Return [X, Y] of the center of cell containing provided text 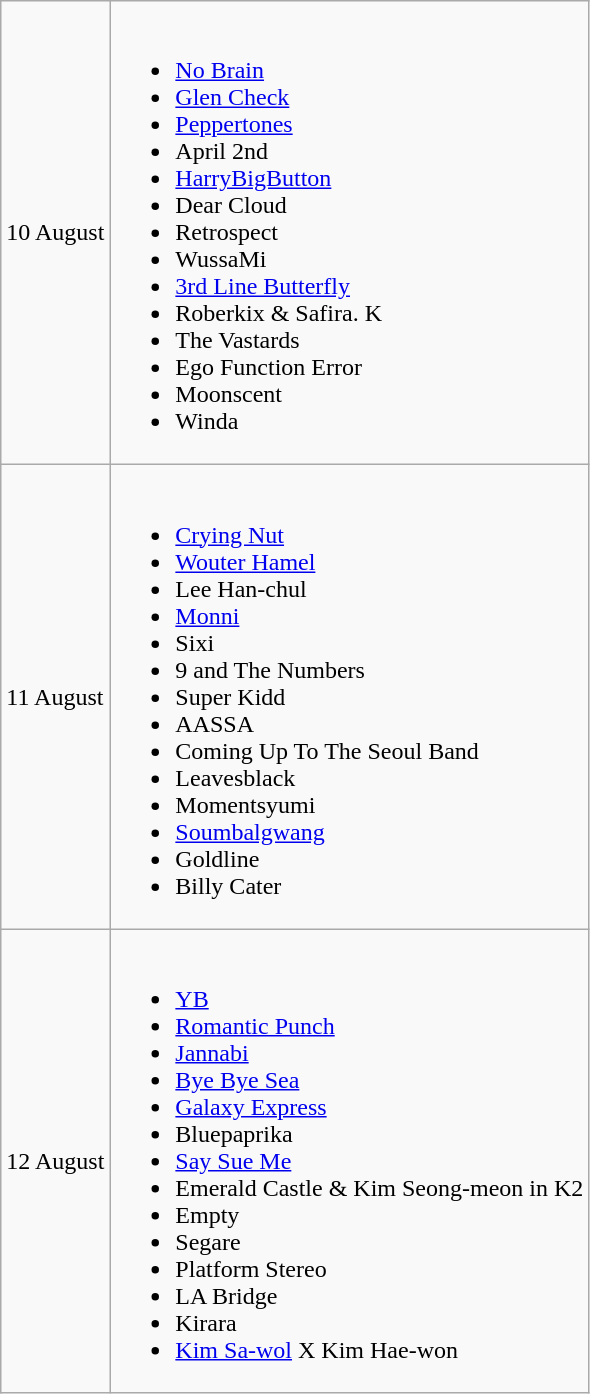
10 August [56, 233]
11 August [56, 697]
12 August [56, 1161]
